From the cell containing the given text, extract its center point as [X, Y] coordinate. 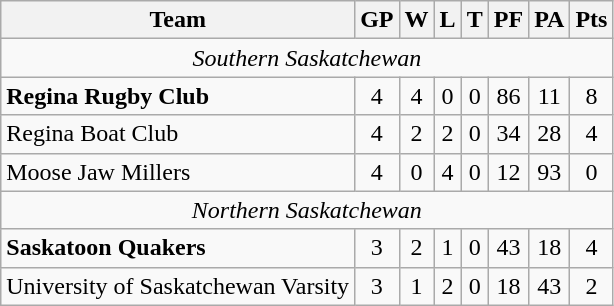
Pts [592, 20]
8 [592, 96]
PF [508, 20]
28 [550, 134]
L [448, 20]
12 [508, 172]
Southern Saskatchewan [307, 58]
93 [550, 172]
PA [550, 20]
Team [178, 20]
Saskatoon Quakers [178, 248]
86 [508, 96]
Moose Jaw Millers [178, 172]
11 [550, 96]
GP [377, 20]
Regina Rugby Club [178, 96]
34 [508, 134]
University of Saskatchewan Varsity [178, 286]
W [416, 20]
Regina Boat Club [178, 134]
T [474, 20]
Northern Saskatchewan [307, 210]
